Return the (x, y) coordinate for the center point of the cell that contains the specified text.  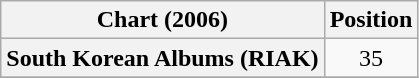
Position (371, 20)
35 (371, 58)
South Korean Albums (RIAK) (162, 58)
Chart (2006) (162, 20)
